Search for the cell housing the specified text and yield its [x, y] center coordinate. 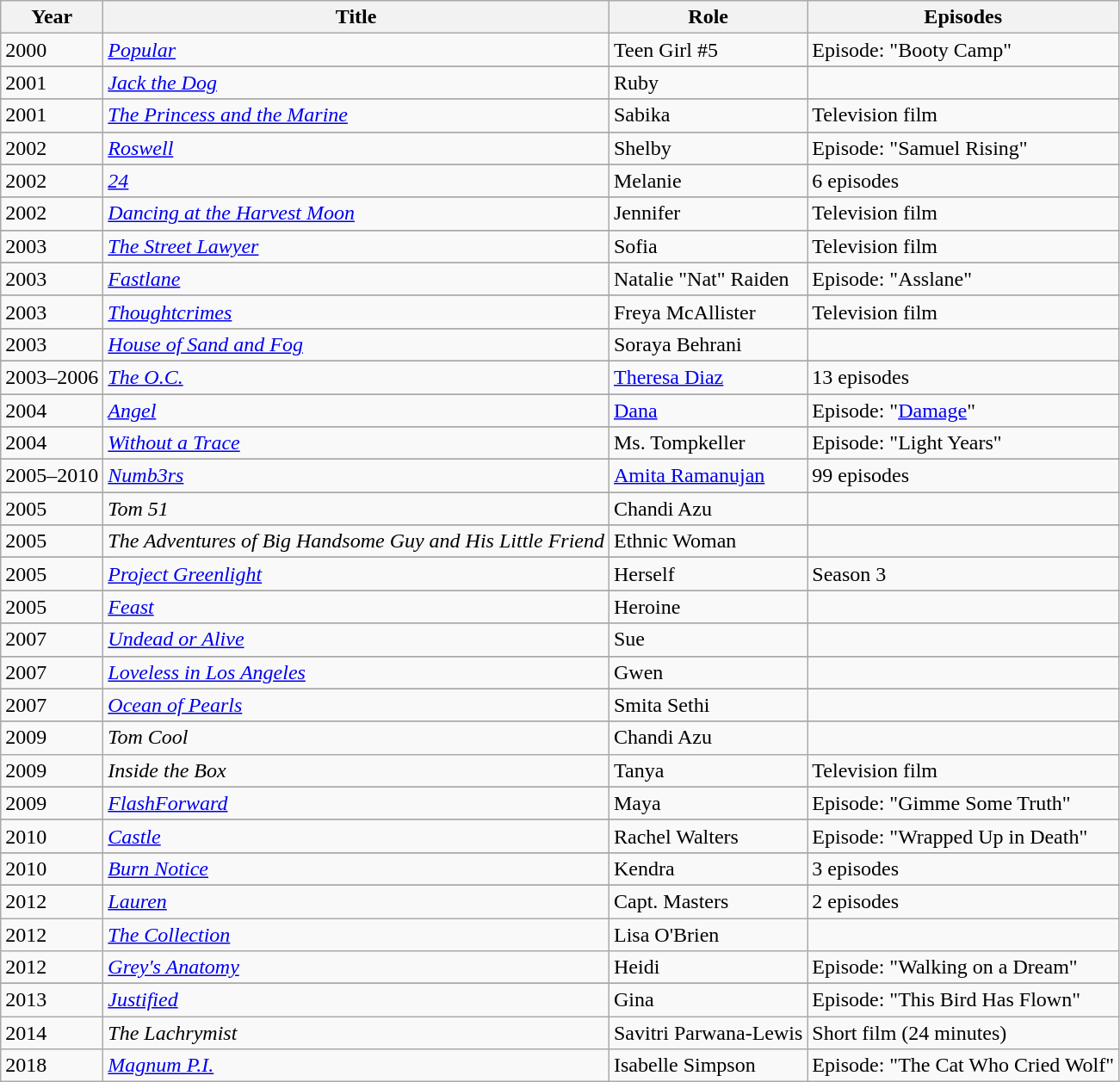
Ethnic Woman [708, 541]
2000 [52, 50]
Natalie "Nat" Raiden [708, 279]
Dancing at the Harvest Moon [356, 213]
Year [52, 17]
Ms. Tompkeller [708, 443]
Isabelle Simpson [708, 1066]
Popular [356, 50]
99 episodes [963, 476]
The Collection [356, 934]
Heroine [708, 607]
Sofia [708, 246]
Teen Girl #5 [708, 50]
The Street Lawyer [356, 246]
Gina [708, 1000]
Episode: "Gimme Some Truth" [963, 803]
Episode: "Asslane" [963, 279]
Thoughtcrimes [356, 312]
Episode: "This Bird Has Flown" [963, 1000]
Capt. Masters [708, 901]
2003–2006 [52, 377]
Freya McAllister [708, 312]
Justified [356, 1000]
House of Sand and Fog [356, 344]
Heidi [708, 968]
Episode: "Wrapped Up in Death" [963, 836]
Fastlane [356, 279]
Shelby [708, 148]
Numb3rs [356, 476]
Episode: "Samuel Rising" [963, 148]
Season 3 [963, 574]
Episode: "Damage" [963, 411]
Amita Ramanujan [708, 476]
Undead or Alive [356, 640]
Episode: "The Cat Who Cried Wolf" [963, 1066]
Ocean of Pearls [356, 705]
2013 [52, 1000]
6 episodes [963, 181]
Soraya Behrani [708, 344]
Angel [356, 411]
Roswell [356, 148]
Herself [708, 574]
Short film (24 minutes) [963, 1033]
Title [356, 17]
Grey's Anatomy [356, 968]
13 episodes [963, 377]
Burn Notice [356, 869]
Melanie [708, 181]
Sabika [708, 115]
Kendra [708, 869]
Sue [708, 640]
Theresa Diaz [708, 377]
2 episodes [963, 901]
FlashForward [356, 803]
The Princess and the Marine [356, 115]
Tanya [708, 770]
2005–2010 [52, 476]
Smita Sethi [708, 705]
Gwen [708, 672]
Feast [356, 607]
Lisa O'Brien [708, 934]
Jack the Dog [356, 83]
24 [356, 181]
Maya [708, 803]
Castle [356, 836]
Tom 51 [356, 509]
Lauren [356, 901]
Inside the Box [356, 770]
2014 [52, 1033]
Dana [708, 411]
Role [708, 17]
Without a Trace [356, 443]
Episode: "Walking on a Dream" [963, 968]
Ruby [708, 83]
Savitri Parwana-Lewis [708, 1033]
3 episodes [963, 869]
Rachel Walters [708, 836]
The Adventures of Big Handsome Guy and His Little Friend [356, 541]
Loveless in Los Angeles [356, 672]
Tom Cool [356, 738]
The O.C. [356, 377]
Episode: "Booty Camp" [963, 50]
Jennifer [708, 213]
The Lachrymist [356, 1033]
Project Greenlight [356, 574]
Episode: "Light Years" [963, 443]
2018 [52, 1066]
Episodes [963, 17]
Magnum P.I. [356, 1066]
